Find where the given text appears and provide that cell's center as [x, y] coordinate. 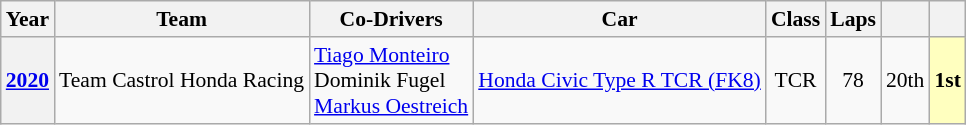
Year [28, 19]
Honda Civic Type R TCR (FK8) [620, 80]
Tiago Monteiro Dominik Fugel Markus Oestreich [391, 80]
Team [182, 19]
TCR [796, 80]
Team Castrol Honda Racing [182, 80]
2020 [28, 80]
20th [906, 80]
78 [853, 80]
Class [796, 19]
Car [620, 19]
1st [948, 80]
Laps [853, 19]
Co-Drivers [391, 19]
